Identify which cell holds the provided text, then report its (x, y) central coordinate. 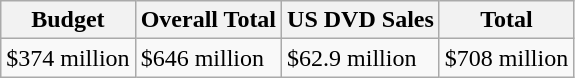
Total (506, 20)
$62.9 million (361, 58)
$708 million (506, 58)
Budget (68, 20)
$646 million (208, 58)
$374 million (68, 58)
Overall Total (208, 20)
US DVD Sales (361, 20)
